Detect which cell encompasses the target text, then output its (x, y) center coordinate. 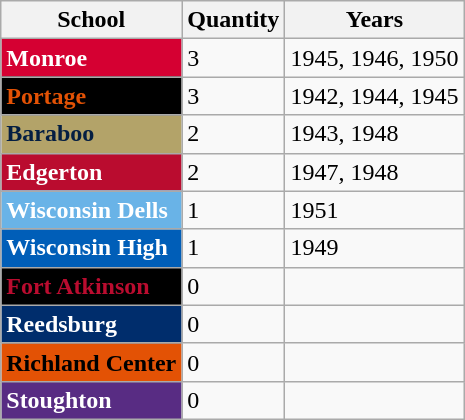
Wisconsin High (92, 248)
Wisconsin Dells (92, 210)
Years (374, 20)
Richland Center (92, 362)
Portage (92, 96)
1943, 1948 (374, 134)
Monroe (92, 58)
1951 (374, 210)
Edgerton (92, 172)
Baraboo (92, 134)
1942, 1944, 1945 (374, 96)
Fort Atkinson (92, 286)
Quantity (234, 20)
Reedsburg (92, 324)
Stoughton (92, 400)
1947, 1948 (374, 172)
1945, 1946, 1950 (374, 58)
1949 (374, 248)
School (92, 20)
